Detect which cell encompasses the target text, then output its [X, Y] center coordinate. 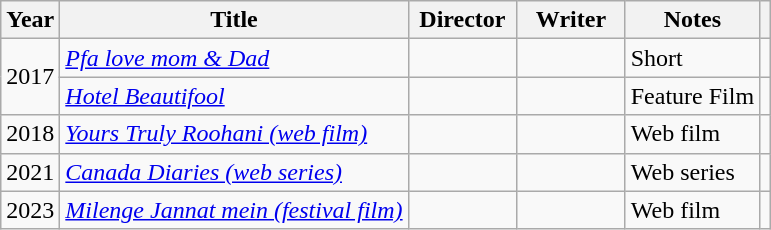
2018 [30, 134]
Year [30, 20]
Notes [692, 20]
Writer [572, 20]
Feature Film [692, 96]
Hotel Beautifool [234, 96]
2021 [30, 172]
Canada Diaries (web series) [234, 172]
Pfa love mom & Dad [234, 58]
Director [462, 20]
Web series [692, 172]
Milenge Jannat mein (festival film) [234, 210]
Short [692, 58]
2017 [30, 77]
2023 [30, 210]
Yours Truly Roohani (web film) [234, 134]
Title [234, 20]
